Find where the given text appears and provide that cell's center as (x, y) coordinate. 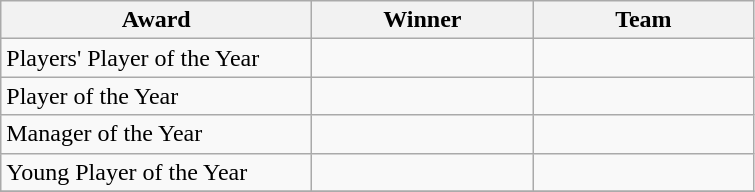
Team (644, 20)
Award (156, 20)
Players' Player of the Year (156, 58)
Manager of the Year (156, 134)
Young Player of the Year (156, 172)
Player of the Year (156, 96)
Winner (422, 20)
